Search for the cell housing the specified text and yield its [X, Y] center coordinate. 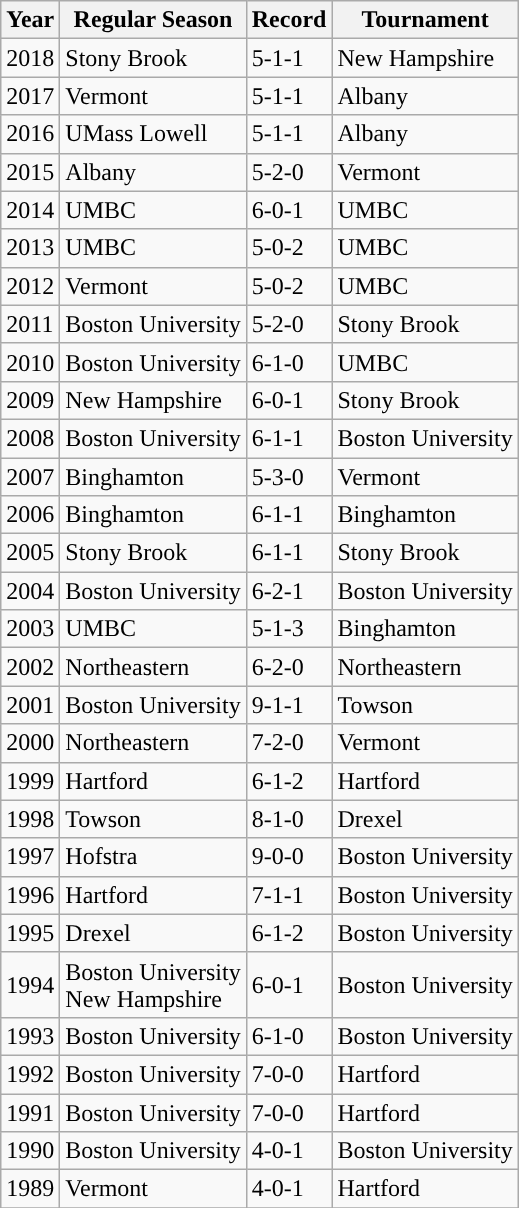
1991 [30, 1113]
2009 [30, 400]
1996 [30, 895]
2012 [30, 286]
1994 [30, 984]
1993 [30, 1036]
5-1-3 [289, 629]
8-1-0 [289, 819]
UMass Lowell [153, 134]
2011 [30, 324]
1989 [30, 1189]
9-1-1 [289, 705]
2005 [30, 553]
2007 [30, 477]
2013 [30, 248]
2006 [30, 515]
1995 [30, 933]
2016 [30, 134]
2010 [30, 362]
2000 [30, 743]
2001 [30, 705]
Boston UniversityNew Hampshire [153, 984]
Regular Season [153, 20]
5-3-0 [289, 477]
Hofstra [153, 857]
2004 [30, 591]
6-2-1 [289, 591]
1992 [30, 1074]
1998 [30, 819]
7-1-1 [289, 895]
Year [30, 20]
2002 [30, 667]
2003 [30, 629]
9-0-0 [289, 857]
2008 [30, 438]
2015 [30, 172]
2017 [30, 96]
Record [289, 20]
1997 [30, 857]
1990 [30, 1151]
1999 [30, 781]
Tournament [425, 20]
2014 [30, 210]
6-2-0 [289, 667]
7-2-0 [289, 743]
2018 [30, 58]
